Return [x, y] of the center of cell containing provided text 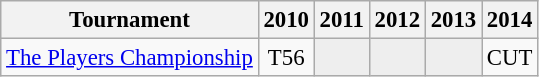
T56 [286, 58]
2013 [453, 20]
Tournament [130, 20]
The Players Championship [130, 58]
2012 [397, 20]
CUT [510, 58]
2011 [342, 20]
2010 [286, 20]
2014 [510, 20]
